Pinpoint the cell where the given text exists, returning its [x, y] midpoint coordinate. 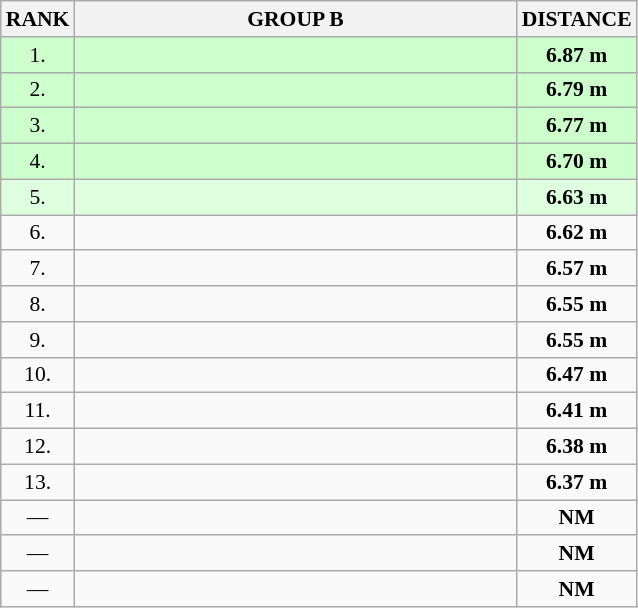
13. [38, 482]
RANK [38, 19]
6.87 m [577, 55]
6.62 m [577, 233]
6.37 m [577, 482]
6.38 m [577, 447]
6.57 m [577, 269]
6. [38, 233]
4. [38, 162]
11. [38, 411]
6.63 m [577, 197]
2. [38, 90]
12. [38, 447]
6.77 m [577, 126]
5. [38, 197]
6.41 m [577, 411]
6.70 m [577, 162]
9. [38, 340]
7. [38, 269]
3. [38, 126]
6.47 m [577, 375]
6.79 m [577, 90]
8. [38, 304]
1. [38, 55]
DISTANCE [577, 19]
GROUP B [295, 19]
10. [38, 375]
